Pinpoint the cell where the given text exists, returning its (X, Y) midpoint coordinate. 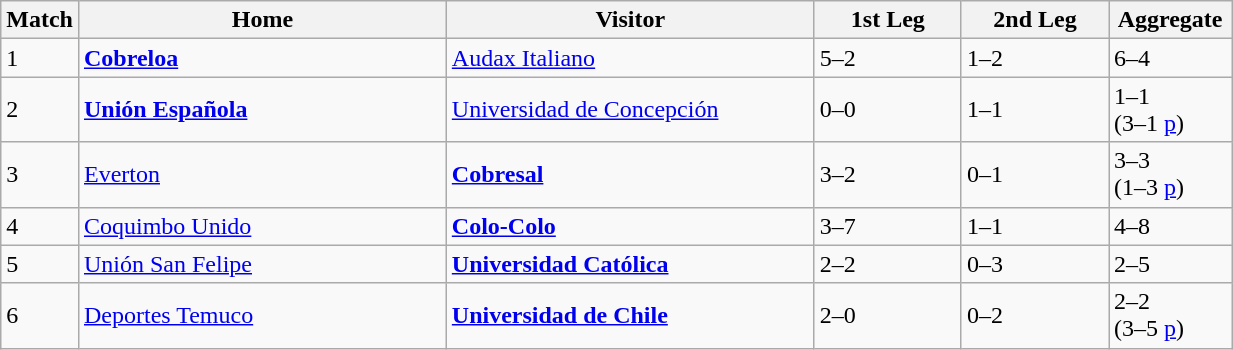
1st Leg (888, 20)
2–2(3–5 p) (1170, 316)
Unión San Felipe (262, 264)
4–8 (1170, 226)
Deportes Temuco (262, 316)
Cobreloa (262, 58)
1–2 (1034, 58)
Colo-Colo (630, 226)
6–4 (1170, 58)
3–2 (888, 174)
Everton (262, 174)
Visitor (630, 20)
4 (40, 226)
3–3(1–3 p) (1170, 174)
2–0 (888, 316)
2nd Leg (1034, 20)
Universidad de Chile (630, 316)
Audax Italiano (630, 58)
Universidad Católica (630, 264)
6 (40, 316)
2–5 (1170, 264)
Unión Española (262, 110)
Universidad de Concepción (630, 110)
0–3 (1034, 264)
0–2 (1034, 316)
5 (40, 264)
3–7 (888, 226)
0–1 (1034, 174)
1–1(3–1 p) (1170, 110)
2–2 (888, 264)
5–2 (888, 58)
2 (40, 110)
Coquimbo Unido (262, 226)
1 (40, 58)
Match (40, 20)
3 (40, 174)
Aggregate (1170, 20)
0–0 (888, 110)
Home (262, 20)
Cobresal (630, 174)
